Extract the (X, Y) coordinate from the center of the cell holding the provided text.  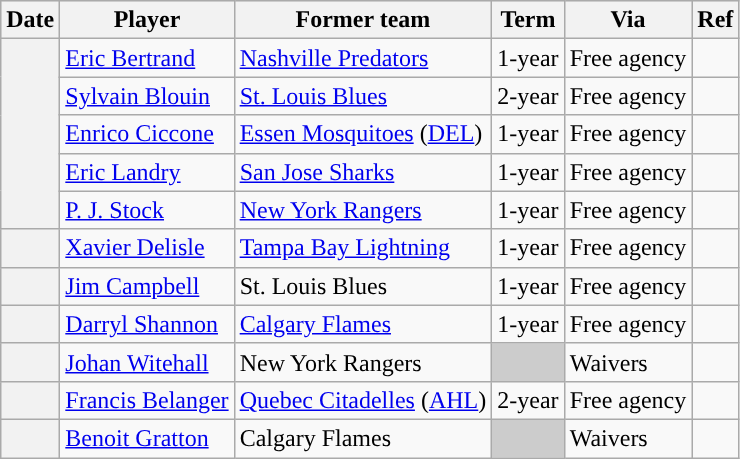
Tampa Bay Lightning (363, 248)
Essen Mosquitoes (DEL) (363, 134)
Former team (363, 20)
Date (30, 20)
Francis Belanger (147, 400)
Darryl Shannon (147, 324)
Player (147, 20)
Benoit Gratton (147, 438)
Johan Witehall (147, 362)
Eric Landry (147, 172)
San Jose Sharks (363, 172)
Quebec Citadelles (AHL) (363, 400)
Sylvain Blouin (147, 96)
Eric Bertrand (147, 58)
Jim Campbell (147, 286)
Ref (716, 20)
Xavier Delisle (147, 248)
Term (528, 20)
P. J. Stock (147, 210)
Nashville Predators (363, 58)
Enrico Ciccone (147, 134)
Via (628, 20)
